Detect which cell encompasses the target text, then output its (x, y) center coordinate. 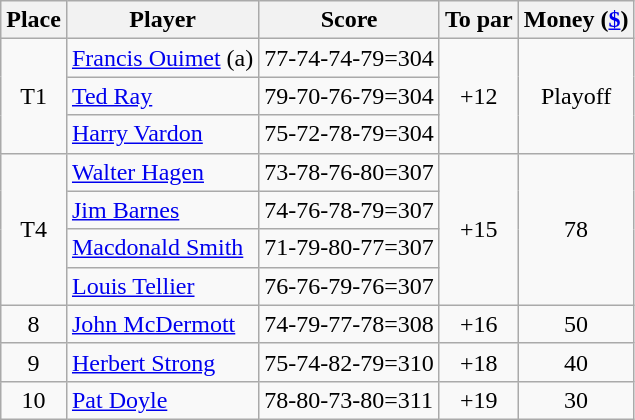
74-76-78-79=307 (350, 210)
50 (576, 324)
Place (34, 20)
40 (576, 362)
+16 (478, 324)
Score (350, 20)
Herbert Strong (162, 362)
73-78-76-80=307 (350, 172)
10 (34, 400)
75-72-78-79=304 (350, 134)
30 (576, 400)
79-70-76-79=304 (350, 96)
9 (34, 362)
77-74-74-79=304 (350, 58)
John McDermott (162, 324)
T4 (34, 229)
Playoff (576, 96)
78 (576, 229)
Ted Ray (162, 96)
76-76-79-76=307 (350, 286)
Jim Barnes (162, 210)
78-80-73-80=311 (350, 400)
Player (162, 20)
Louis Tellier (162, 286)
8 (34, 324)
Harry Vardon (162, 134)
75-74-82-79=310 (350, 362)
Pat Doyle (162, 400)
Francis Ouimet (a) (162, 58)
T1 (34, 96)
+18 (478, 362)
Walter Hagen (162, 172)
To par (478, 20)
Money ($) (576, 20)
Macdonald Smith (162, 248)
+19 (478, 400)
+12 (478, 96)
74-79-77-78=308 (350, 324)
71-79-80-77=307 (350, 248)
+15 (478, 229)
